Identify which cell holds the provided text, then report its [x, y] central coordinate. 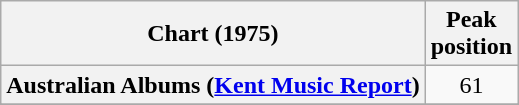
Australian Albums (Kent Music Report) [213, 85]
61 [471, 85]
Chart (1975) [213, 34]
Peakposition [471, 34]
